Pinpoint the cell where the given text exists, returning its (x, y) midpoint coordinate. 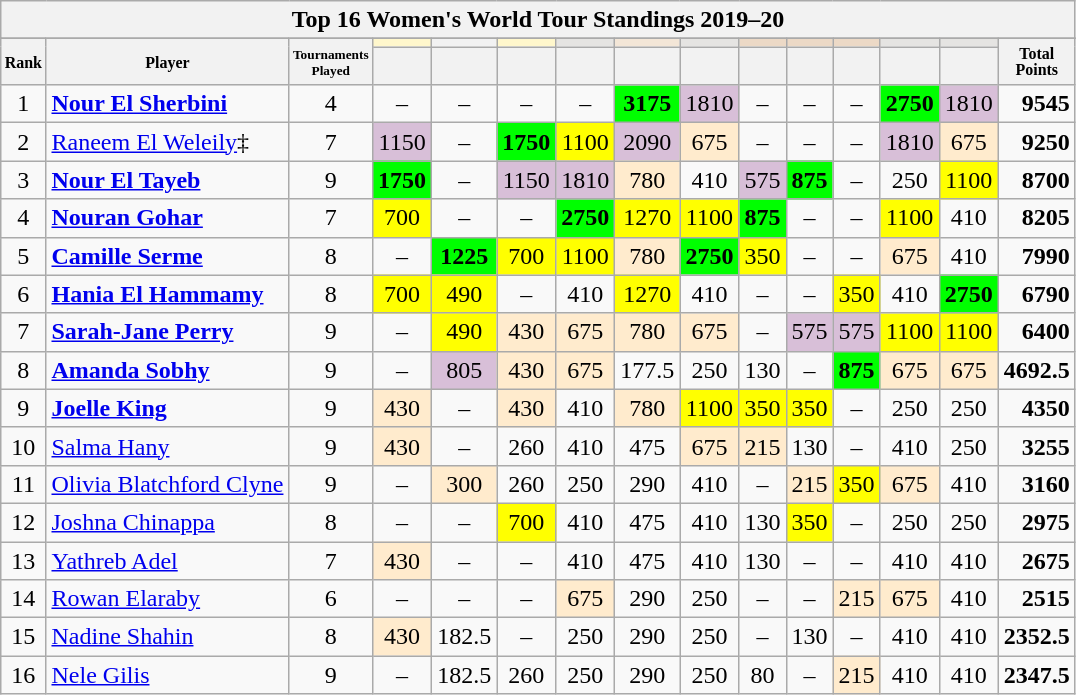
11 (24, 484)
10 (24, 446)
2975 (1036, 522)
80 (762, 675)
Joelle King (168, 408)
8700 (1036, 180)
14 (24, 599)
805 (464, 370)
Raneem El Weleily‡ (168, 142)
Rank (24, 62)
3175 (648, 104)
2 (24, 142)
1 (24, 104)
Nadine Shahin (168, 637)
Top 16 Women's World Tour Standings 2019–20 (538, 20)
15 (24, 637)
Player (168, 62)
Amanda Sobhy (168, 370)
2090 (648, 142)
Olivia Blatchford Clyne (168, 484)
Nouran Gohar (168, 218)
2515 (1036, 599)
Hania El Hammamy (168, 294)
5 (24, 256)
2675 (1036, 561)
Rowan Elaraby (168, 599)
16 (24, 675)
3 (24, 180)
177.5 (648, 370)
Camille Serme (168, 256)
3160 (1036, 484)
6400 (1036, 332)
TotalPoints (1036, 62)
4692.5 (1036, 370)
1225 (464, 256)
8205 (1036, 218)
Joshna Chinappa (168, 522)
TournamentsPlayed (331, 62)
Sarah-Jane Perry (168, 332)
3255 (1036, 446)
Nele Gilis (168, 675)
9545 (1036, 104)
7990 (1036, 256)
6790 (1036, 294)
Nour El Tayeb (168, 180)
13 (24, 561)
9250 (1036, 142)
Salma Hany (168, 446)
12 (24, 522)
4350 (1036, 408)
300 (464, 484)
Yathreb Adel (168, 561)
Nour El Sherbini (168, 104)
2352.5 (1036, 637)
2347.5 (1036, 675)
